Identify which cell holds the provided text, then report its [X, Y] central coordinate. 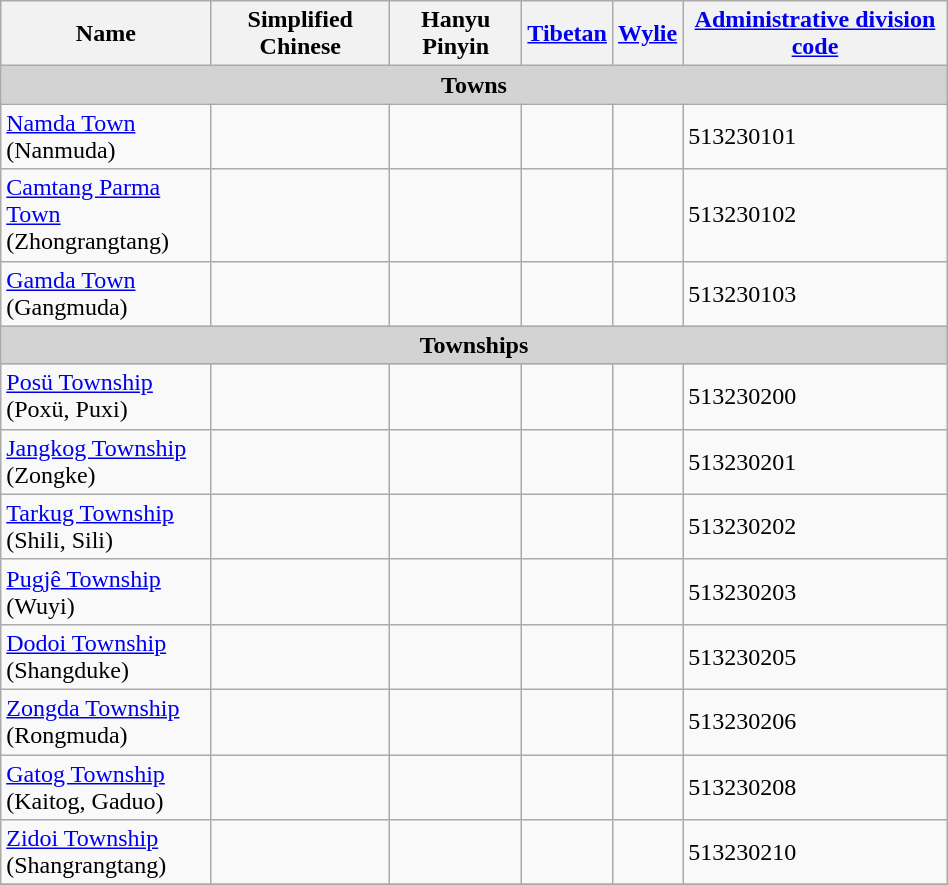
Townships [474, 345]
513230103 [816, 294]
513230201 [816, 462]
Gamda Town(Gangmuda) [106, 294]
Camtang Parma Town(Zhongrangtang) [106, 215]
Zidoi Township(Shangrangtang) [106, 852]
513230200 [816, 396]
Hanyu Pinyin [456, 34]
513230205 [816, 656]
513230102 [816, 215]
513230203 [816, 592]
513230208 [816, 786]
Pugjê Township(Wuyi) [106, 592]
513230206 [816, 722]
Towns [474, 85]
Gatog Township(Kaitog, Gaduo) [106, 786]
Simplified Chinese [300, 34]
Zongda Township(Rongmuda) [106, 722]
Wylie [647, 34]
Jangkog Township(Zongke) [106, 462]
Tibetan [568, 34]
Posü Township(Poxü, Puxi) [106, 396]
513230101 [816, 136]
513230210 [816, 852]
Name [106, 34]
Tarkug Township(Shili, Sili) [106, 526]
Administrative division code [816, 34]
Dodoi Township(Shangduke) [106, 656]
Namda Town(Nanmuda) [106, 136]
513230202 [816, 526]
